Pinpoint the cell where the given text exists, returning its (x, y) midpoint coordinate. 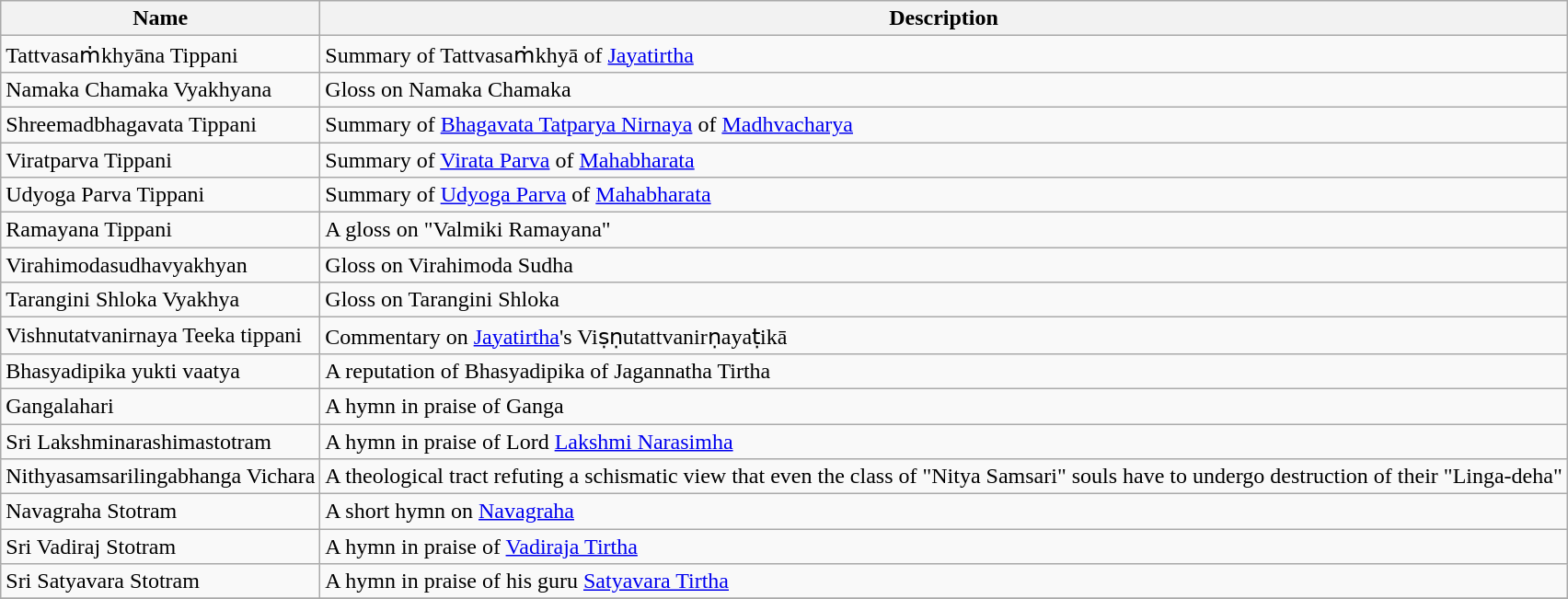
A theological tract refuting a schismatic view that even the class of "Nitya Samsari" souls have to undergo destruction of their "Linga-deha" (944, 477)
Summary of Tattvasaṁkhyā of Jayatirtha (944, 54)
Tattvasaṁkhyāna Tippani (160, 54)
Nithyasamsarilingabhanga Vichara (160, 477)
Udyoga Parva Tippani (160, 195)
Gloss on Tarangini Shloka (944, 300)
Bhasyadipika yukti vaatya (160, 371)
Description (944, 18)
Commentary on Jayatirtha's Viṣṇutattvanirṇayaṭikā (944, 336)
A short hymn on Navagraha (944, 512)
Viratparva Tippani (160, 159)
Summary of Bhagavata Tatparya Nirnaya of Madhvacharya (944, 124)
Virahimodasudhavyakhyan (160, 265)
Summary of Udyoga Parva of Mahabharata (944, 195)
Sri Satyavara Stotram (160, 582)
A hymn in praise of Lord Lakshmi Narasimha (944, 441)
A gloss on "Valmiki Ramayana" (944, 230)
Sri Lakshminarashimastotram (160, 441)
Gangalahari (160, 406)
Namaka Chamaka Vyakhyana (160, 89)
Summary of Virata Parva of Mahabharata (944, 159)
A reputation of Bhasyadipika of Jagannatha Tirtha (944, 371)
Navagraha Stotram (160, 512)
Gloss on Namaka Chamaka (944, 89)
Gloss on Virahimoda Sudha (944, 265)
Ramayana Tippani (160, 230)
Vishnutatvanirnaya Teeka tippani (160, 336)
A hymn in praise of his guru Satyavara Tirtha (944, 582)
Shreemadbhagavata Tippani (160, 124)
Tarangini Shloka Vyakhya (160, 300)
Sri Vadiraj Stotram (160, 547)
A hymn in praise of Ganga (944, 406)
Name (160, 18)
A hymn in praise of Vadiraja Tirtha (944, 547)
